Find where the given text appears and provide that cell's center as [x, y] coordinate. 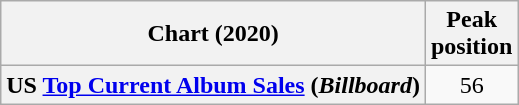
Chart (2020) [214, 34]
Peakposition [471, 34]
US Top Current Album Sales (Billboard) [214, 85]
56 [471, 85]
